For the text-containing cell, return its midpoint in (x, y) coordinate format. 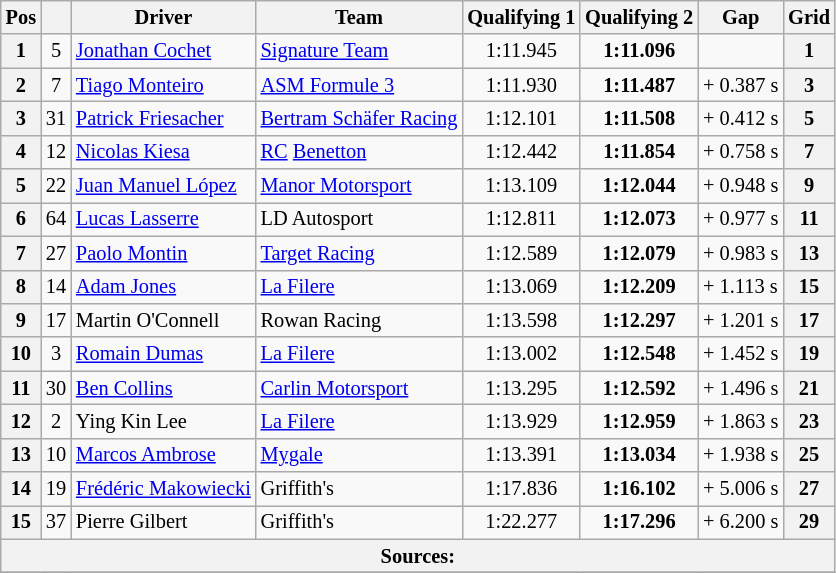
1:11.930 (521, 85)
1:13.002 (521, 354)
Ben Collins (164, 388)
1:12.209 (639, 287)
64 (56, 219)
1:12.079 (639, 253)
Qualifying 2 (639, 17)
+ 0.983 s (740, 253)
1:12.811 (521, 219)
Signature Team (360, 51)
Lucas Lasserre (164, 219)
1:13.929 (521, 421)
4 (21, 152)
+ 0.977 s (740, 219)
Carlin Motorsport (360, 388)
1:11.854 (639, 152)
Tiago Monteiro (164, 85)
1:12.073 (639, 219)
37 (56, 522)
6 (21, 219)
Target Racing (360, 253)
1:13.295 (521, 388)
29 (809, 522)
Sources: (418, 556)
1:11.487 (639, 85)
Frédéric Makowiecki (164, 489)
Pierre Gilbert (164, 522)
Grid (809, 17)
Pos (21, 17)
Team (360, 17)
+ 1.496 s (740, 388)
+ 1.113 s (740, 287)
+ 1.938 s (740, 455)
1:11.096 (639, 51)
Mygale (360, 455)
1:12.442 (521, 152)
31 (56, 118)
+ 0.948 s (740, 186)
Bertram Schäfer Racing (360, 118)
23 (809, 421)
Patrick Friesacher (164, 118)
Driver (164, 17)
Gap (740, 17)
+ 1.452 s (740, 354)
Jonathan Cochet (164, 51)
RC Benetton (360, 152)
1:13.034 (639, 455)
Qualifying 1 (521, 17)
1:13.069 (521, 287)
1:13.598 (521, 320)
Juan Manuel López (164, 186)
Martin O'Connell (164, 320)
1:12.592 (639, 388)
Rowan Racing (360, 320)
1:12.589 (521, 253)
1:12.548 (639, 354)
1:16.102 (639, 489)
Adam Jones (164, 287)
+ 0.412 s (740, 118)
22 (56, 186)
ASM Formule 3 (360, 85)
+ 1.863 s (740, 421)
+ 1.201 s (740, 320)
+ 0.758 s (740, 152)
1:12.959 (639, 421)
1:22.277 (521, 522)
1:13.391 (521, 455)
LD Autosport (360, 219)
Manor Motorsport (360, 186)
1:12.101 (521, 118)
1:11.945 (521, 51)
25 (809, 455)
+ 0.387 s (740, 85)
30 (56, 388)
8 (21, 287)
Ying Kin Lee (164, 421)
Nicolas Kiesa (164, 152)
Paolo Montin (164, 253)
Romain Dumas (164, 354)
1:17.296 (639, 522)
1:17.836 (521, 489)
1:13.109 (521, 186)
21 (809, 388)
+ 5.006 s (740, 489)
1:12.044 (639, 186)
+ 6.200 s (740, 522)
Marcos Ambrose (164, 455)
1:11.508 (639, 118)
1:12.297 (639, 320)
